Return the [x, y] coordinate for the center point of the cell that contains the specified text.  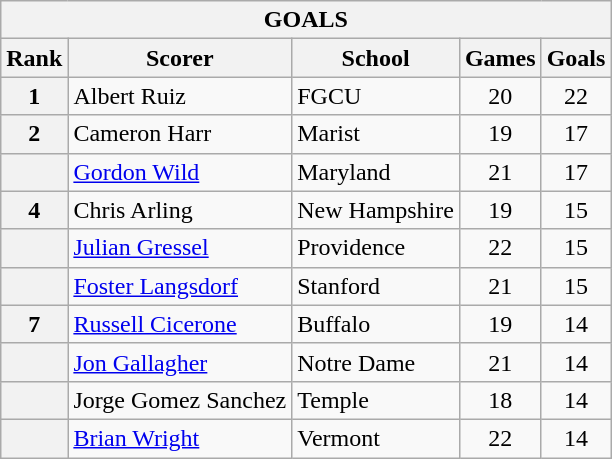
FGCU [376, 96]
Marist [376, 134]
2 [34, 134]
Cameron Harr [180, 134]
Russell Cicerone [180, 324]
GOALS [306, 20]
Chris Arling [180, 210]
Notre Dame [376, 362]
School [376, 58]
Scorer [180, 58]
18 [500, 400]
Brian Wright [180, 438]
Vermont [376, 438]
Foster Langsdorf [180, 286]
Games [500, 58]
New Hampshire [376, 210]
Maryland [376, 172]
Julian Gressel [180, 248]
1 [34, 96]
Temple [376, 400]
Stanford [376, 286]
Jorge Gomez Sanchez [180, 400]
Gordon Wild [180, 172]
Jon Gallagher [180, 362]
Goals [576, 58]
Rank [34, 58]
20 [500, 96]
4 [34, 210]
Albert Ruiz [180, 96]
Providence [376, 248]
7 [34, 324]
Buffalo [376, 324]
